Locate the cell with the specified text and output its (x, y) center coordinate. 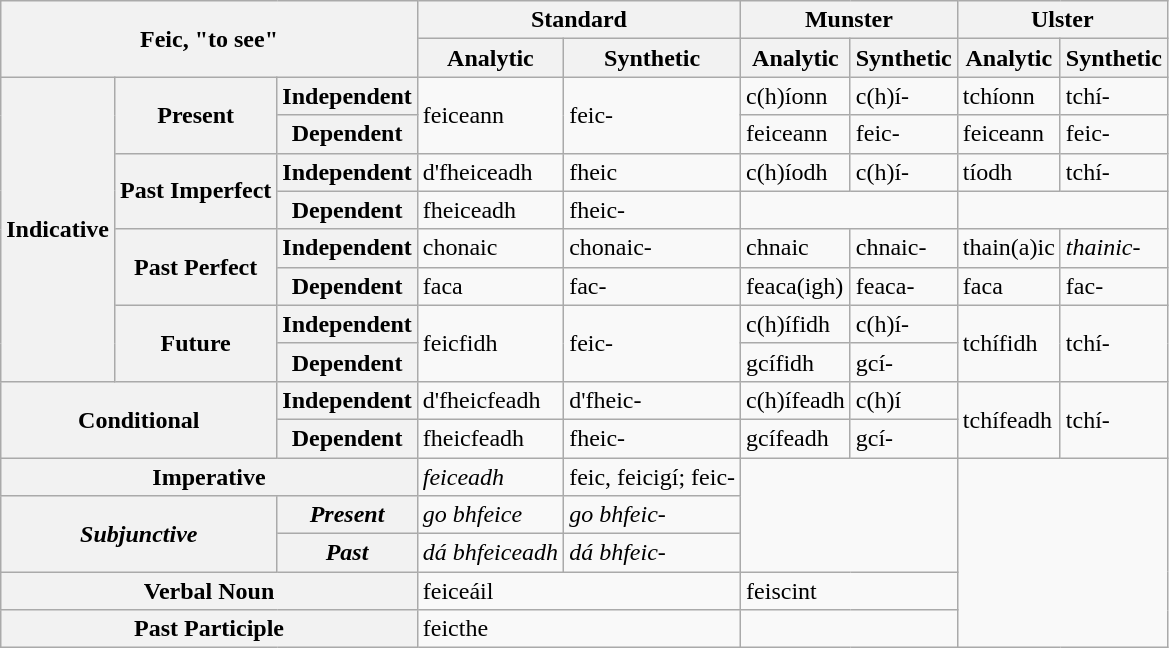
d'fheicfeadh (490, 400)
c(h)ífidh (796, 324)
chonaic (490, 248)
feic, feicigí; feic- (652, 477)
tchífeadh (1008, 419)
feaca- (904, 286)
Subjunctive (139, 534)
tíodh (1008, 172)
Past Perfect (195, 267)
c(h)ífeadh (796, 400)
feicfidh (490, 343)
fheicfeadh (490, 438)
feaca(igh) (796, 286)
Past (347, 553)
feiceáil (578, 591)
dá bhfeic- (652, 553)
c(h)í (904, 400)
Conditional (139, 419)
go bhfeic- (652, 515)
feicthe (578, 629)
c(h)íodh (796, 172)
Past Participle (210, 629)
go bhfeice (490, 515)
thainic- (1114, 248)
Indicative (58, 229)
gcífeadh (796, 438)
c(h)íonn (796, 96)
d'fheiceadh (490, 172)
fheic (652, 172)
chnaic- (904, 248)
Munster (850, 20)
Standard (578, 20)
Imperative (210, 477)
Feic, "to see" (210, 39)
Ulster (1062, 20)
chonaic- (652, 248)
Future (195, 343)
thain(a)ic (1008, 248)
d'fheic- (652, 400)
tchíonn (1008, 96)
chnaic (796, 248)
tchífidh (1008, 343)
Verbal Noun (210, 591)
feiceadh (490, 477)
feiscint (850, 591)
Past Imperfect (195, 191)
fheiceadh (490, 210)
gcífidh (796, 362)
dá bhfeiceadh (490, 553)
